Find where the given text appears and provide that cell's center as (x, y) coordinate. 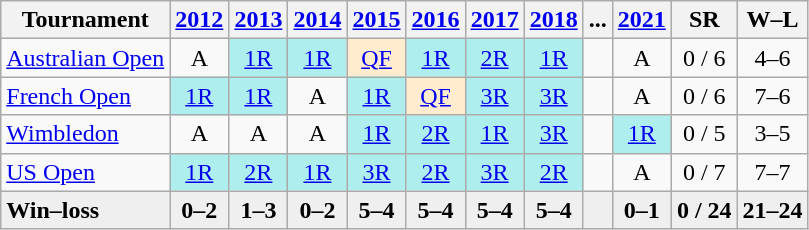
0–1 (642, 210)
0 / 7 (704, 172)
2016 (436, 20)
Wimbledon (86, 134)
US Open (86, 172)
French Open (86, 96)
21–24 (772, 210)
0 / 24 (704, 210)
2017 (494, 20)
2021 (642, 20)
SR (704, 20)
2014 (318, 20)
4–6 (772, 58)
1–3 (258, 210)
2018 (554, 20)
7–7 (772, 172)
Australian Open (86, 58)
W–L (772, 20)
2012 (200, 20)
Tournament (86, 20)
0 / 5 (704, 134)
... (598, 20)
Win–loss (86, 210)
2015 (376, 20)
7–6 (772, 96)
2013 (258, 20)
3–5 (772, 134)
